Provide the (X, Y) coordinate of the cell's center where the given text is located.  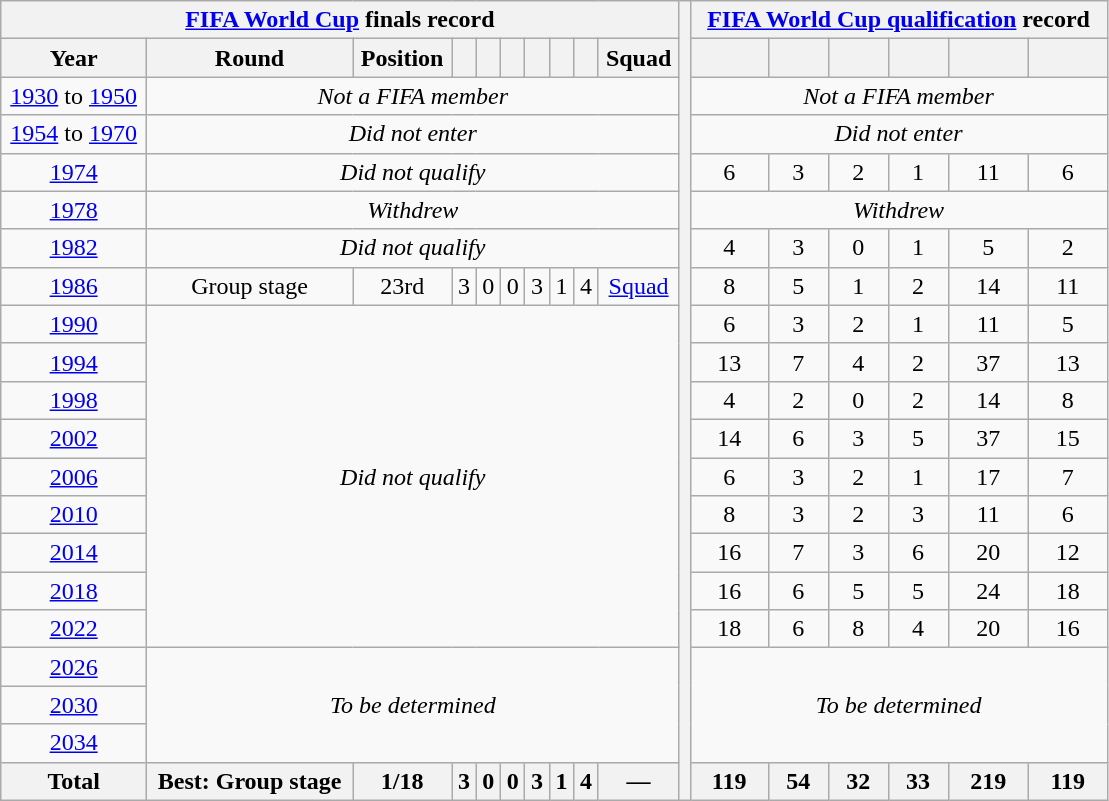
FIFA World Cup finals record (340, 20)
2002 (74, 438)
Total (74, 781)
2030 (74, 705)
2022 (74, 629)
2010 (74, 515)
1982 (74, 248)
24 (988, 591)
1930 to 1950 (74, 96)
32 (858, 781)
219 (988, 781)
12 (1068, 553)
2006 (74, 477)
15 (1068, 438)
Best: Group stage (250, 781)
2026 (74, 667)
Year (74, 58)
1978 (74, 210)
1990 (74, 324)
54 (798, 781)
23rd (402, 286)
2034 (74, 743)
33 (918, 781)
Position (402, 58)
1974 (74, 172)
1/18 (402, 781)
Group stage (250, 286)
FIFA World Cup qualification record (898, 20)
17 (988, 477)
Round (250, 58)
1998 (74, 400)
1954 to 1970 (74, 134)
— (638, 781)
1986 (74, 286)
2014 (74, 553)
2018 (74, 591)
1994 (74, 362)
